Locate the cell with the specified text and output its (x, y) center coordinate. 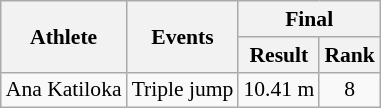
Ana Katiloka (64, 90)
Rank (350, 55)
Events (183, 36)
10.41 m (278, 90)
8 (350, 90)
Result (278, 55)
Triple jump (183, 90)
Final (308, 19)
Athlete (64, 36)
